Output the (X, Y) coordinate of the center of the cell containing the given text.  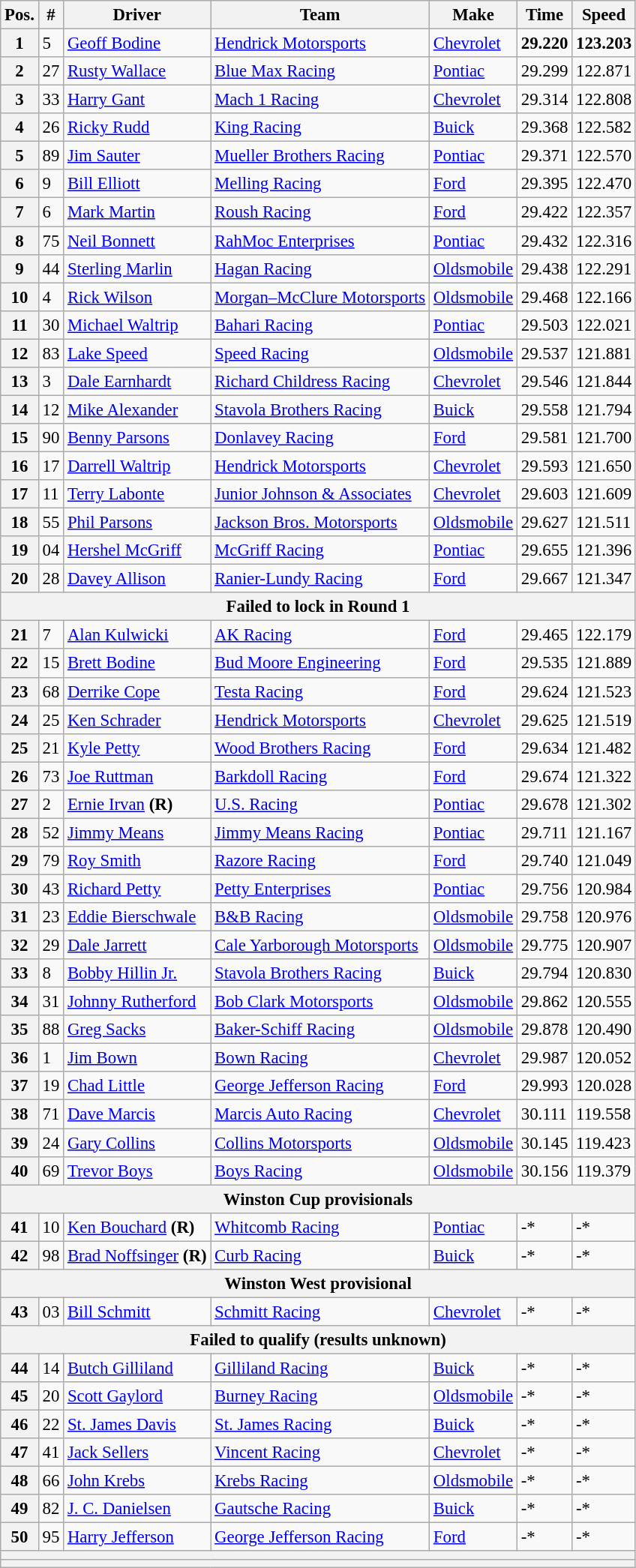
Roy Smith (137, 861)
29.993 (544, 1087)
Gary Collins (137, 1143)
29.627 (544, 523)
Ranier-Lundy Racing (320, 579)
29.775 (544, 946)
# (51, 15)
Boys Racing (320, 1171)
122.179 (604, 635)
122.291 (604, 268)
Neil Bonnett (137, 241)
120.830 (604, 973)
121.347 (604, 579)
Speed (604, 15)
98 (51, 1255)
29.438 (544, 268)
16 (19, 466)
42 (19, 1255)
Greg Sacks (137, 1030)
121.700 (604, 438)
Ken Bouchard (R) (137, 1227)
Lake Speed (137, 353)
04 (51, 550)
Winston West provisional (318, 1284)
Blue Max Racing (320, 71)
Sterling Marlin (137, 268)
Scott Gaylord (137, 1396)
29.655 (544, 550)
121.049 (604, 861)
Junior Johnson & Associates (320, 494)
29.987 (544, 1058)
Bud Moore Engineering (320, 664)
52 (51, 832)
Donlavey Racing (320, 438)
35 (19, 1030)
55 (51, 523)
66 (51, 1481)
29.371 (544, 156)
89 (51, 156)
Speed Racing (320, 353)
29.546 (544, 382)
29.624 (544, 691)
Wood Brothers Racing (320, 748)
Mark Martin (137, 212)
29.674 (544, 776)
29.468 (544, 297)
Bahari Racing (320, 325)
119.423 (604, 1143)
Failed to qualify (results unknown) (318, 1340)
83 (51, 353)
82 (51, 1509)
Curb Racing (320, 1255)
Baker-Schiff Racing (320, 1030)
Phil Parsons (137, 523)
120.028 (604, 1087)
29.581 (544, 438)
29.299 (544, 71)
Harry Gant (137, 100)
29.368 (544, 127)
Mike Alexander (137, 409)
Cale Yarborough Motorsports (320, 946)
Melling Racing (320, 184)
71 (51, 1114)
Ricky Rudd (137, 127)
Derrike Cope (137, 691)
34 (19, 1002)
Pos. (19, 15)
40 (19, 1171)
Chad Little (137, 1087)
Dave Marcis (137, 1114)
29.758 (544, 917)
32 (19, 946)
Hershel McGriff (137, 550)
88 (51, 1030)
45 (19, 1396)
Dale Earnhardt (137, 382)
Driver (137, 15)
Geoff Bodine (137, 43)
Johnny Rutherford (137, 1002)
29.667 (544, 579)
120.984 (604, 889)
75 (51, 241)
Brett Bodine (137, 664)
Gilliland Racing (320, 1368)
Kyle Petty (137, 748)
122.582 (604, 127)
Hagan Racing (320, 268)
121.302 (604, 805)
29.878 (544, 1030)
Darrell Waltrip (137, 466)
Alan Kulwicki (137, 635)
Jim Sauter (137, 156)
121.881 (604, 353)
Jackson Bros. Motorsports (320, 523)
Roush Racing (320, 212)
29.603 (544, 494)
49 (19, 1509)
29.794 (544, 973)
122.871 (604, 71)
03 (51, 1312)
121.511 (604, 523)
13 (19, 382)
Razore Racing (320, 861)
U.S. Racing (320, 805)
Brad Noffsinger (R) (137, 1255)
29.756 (544, 889)
120.907 (604, 946)
Gautsche Racing (320, 1509)
Whitcomb Racing (320, 1227)
Mueller Brothers Racing (320, 156)
29.558 (544, 409)
John Krebs (137, 1481)
Rick Wilson (137, 297)
30.111 (544, 1114)
Bobby Hillin Jr. (137, 973)
30.156 (544, 1171)
Dale Jarrett (137, 946)
120.490 (604, 1030)
Mach 1 Racing (320, 100)
121.609 (604, 494)
30.145 (544, 1143)
Team (320, 15)
Terry Labonte (137, 494)
121.396 (604, 550)
39 (19, 1143)
Petty Enterprises (320, 889)
RahMoc Enterprises (320, 241)
121.650 (604, 466)
121.794 (604, 409)
29.395 (544, 184)
29.740 (544, 861)
29.625 (544, 720)
29.678 (544, 805)
29.537 (544, 353)
Richard Petty (137, 889)
Richard Childress Racing (320, 382)
Davey Allison (137, 579)
29.862 (544, 1002)
121.889 (604, 664)
121.482 (604, 748)
120.555 (604, 1002)
Bob Clark Motorsports (320, 1002)
29.432 (544, 241)
Jack Sellers (137, 1453)
Marcis Auto Racing (320, 1114)
119.558 (604, 1114)
Krebs Racing (320, 1481)
73 (51, 776)
Vincent Racing (320, 1453)
122.570 (604, 156)
Barkdoll Racing (320, 776)
Failed to lock in Round 1 (318, 607)
St. James Racing (320, 1425)
AK Racing (320, 635)
69 (51, 1171)
29.535 (544, 664)
122.166 (604, 297)
120.976 (604, 917)
King Racing (320, 127)
50 (19, 1537)
Collins Motorsports (320, 1143)
122.316 (604, 241)
Schmitt Racing (320, 1312)
48 (19, 1481)
Jim Bown (137, 1058)
29.711 (544, 832)
120.052 (604, 1058)
Harry Jefferson (137, 1537)
47 (19, 1453)
Rusty Wallace (137, 71)
29.634 (544, 748)
122.357 (604, 212)
29.422 (544, 212)
Trevor Boys (137, 1171)
B&B Racing (320, 917)
Bown Racing (320, 1058)
121.523 (604, 691)
Winston Cup provisionals (318, 1199)
36 (19, 1058)
Benny Parsons (137, 438)
29.465 (544, 635)
J. C. Danielsen (137, 1509)
Bill Elliott (137, 184)
29.314 (544, 100)
Testa Racing (320, 691)
St. James Davis (137, 1425)
Time (544, 15)
122.808 (604, 100)
90 (51, 438)
121.519 (604, 720)
Make (474, 15)
Michael Waltrip (137, 325)
119.379 (604, 1171)
29.593 (544, 466)
Morgan–McClure Motorsports (320, 297)
68 (51, 691)
18 (19, 523)
Jimmy Means (137, 832)
Burney Racing (320, 1396)
29.220 (544, 43)
79 (51, 861)
123.203 (604, 43)
Bill Schmitt (137, 1312)
38 (19, 1114)
Ken Schrader (137, 720)
46 (19, 1425)
37 (19, 1087)
121.167 (604, 832)
Jimmy Means Racing (320, 832)
121.322 (604, 776)
122.470 (604, 184)
Ernie Irvan (R) (137, 805)
95 (51, 1537)
Eddie Bierschwale (137, 917)
McGriff Racing (320, 550)
Joe Ruttman (137, 776)
Butch Gilliland (137, 1368)
122.021 (604, 325)
121.844 (604, 382)
29.503 (544, 325)
